Provide the (x, y) coordinate of the cell's center where the given text is located.  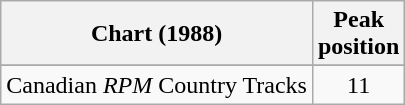
Canadian RPM Country Tracks (157, 85)
11 (358, 85)
Peakposition (358, 34)
Chart (1988) (157, 34)
